Search for the cell housing the specified text and yield its (X, Y) center coordinate. 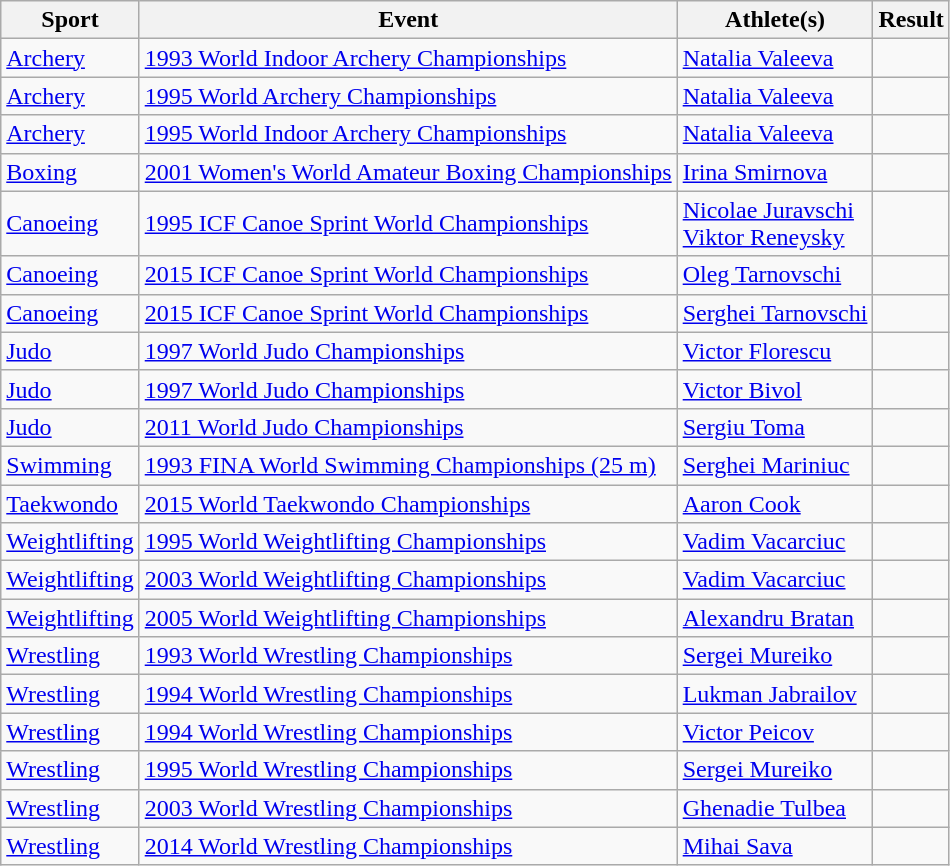
1995 World Archery Championships (408, 96)
2001 Women's World Amateur Boxing Championships (408, 172)
Nicolae JuravschiViktor Reneysky (775, 224)
1993 FINA World Swimming Championships (25 m) (408, 465)
Ghenadie Tulbea (775, 808)
Sergiu Toma (775, 427)
Irina Smirnova (775, 172)
2011 World Judo Championships (408, 427)
Serghei Mariniuc (775, 465)
1995 World Wrestling Championships (408, 770)
Serghei Tarnovschi (775, 313)
1993 World Wrestling Championships (408, 656)
Aaron Cook (775, 503)
Victor Bivol (775, 389)
Result (911, 20)
Boxing (70, 172)
Mihai Sava (775, 846)
Alexandru Bratan (775, 618)
1995 World Weightlifting Championships (408, 542)
Taekwondo (70, 503)
1995 ICF Canoe Sprint World Championships (408, 224)
Event (408, 20)
2015 World Taekwondo Championships (408, 503)
Lukman Jabrailov (775, 694)
Oleg Tarnovschi (775, 275)
1995 World Indoor Archery Championships (408, 134)
1993 World Indoor Archery Championships (408, 58)
2005 World Weightlifting Championships (408, 618)
2003 World Wrestling Championships (408, 808)
Swimming (70, 465)
Athlete(s) (775, 20)
Sport (70, 20)
Victor Peicov (775, 732)
Victor Florescu (775, 351)
2014 World Wrestling Championships (408, 846)
2003 World Weightlifting Championships (408, 580)
